Identify which cell holds the provided text, then report its (x, y) central coordinate. 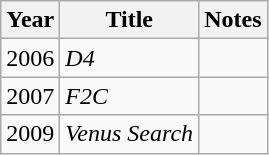
Title (130, 20)
2006 (30, 58)
2009 (30, 134)
2007 (30, 96)
Venus Search (130, 134)
F2C (130, 96)
Notes (233, 20)
D4 (130, 58)
Year (30, 20)
